Provide the [X, Y] coordinate of the cell's center where the given text is located.  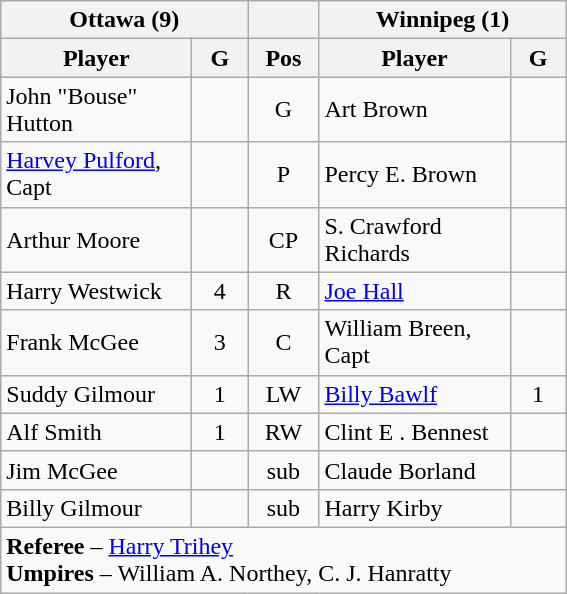
Frank McGee [96, 342]
Billy Gilmour [96, 508]
S. Crawford Richards [414, 240]
Jim McGee [96, 470]
P [284, 174]
Billy Bawlf [414, 394]
Harry Kirby [414, 508]
C [284, 342]
Harry Westwick [96, 291]
John "Bouse" Hutton [96, 110]
Harvey Pulford, Capt [96, 174]
Arthur Moore [96, 240]
3 [220, 342]
Claude Borland [414, 470]
Ottawa (9) [124, 20]
Referee – Harry TriheyUmpires – William A. Northey, C. J. Hanratty [284, 560]
Winnipeg (1) [442, 20]
LW [284, 394]
Clint E . Bennest [414, 432]
Joe Hall [414, 291]
Alf Smith [96, 432]
William Breen, Capt [414, 342]
Percy E. Brown [414, 174]
R [284, 291]
RW [284, 432]
Pos [284, 58]
Suddy Gilmour [96, 394]
4 [220, 291]
Art Brown [414, 110]
CP [284, 240]
